Pinpoint the cell where the given text exists, returning its (X, Y) midpoint coordinate. 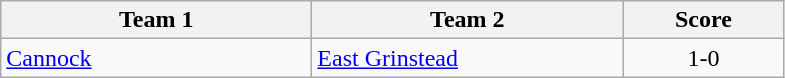
Team 2 (468, 20)
Cannock (156, 58)
Score (704, 20)
East Grinstead (468, 58)
1-0 (704, 58)
Team 1 (156, 20)
